For the text-containing cell, return its midpoint in [X, Y] coordinate format. 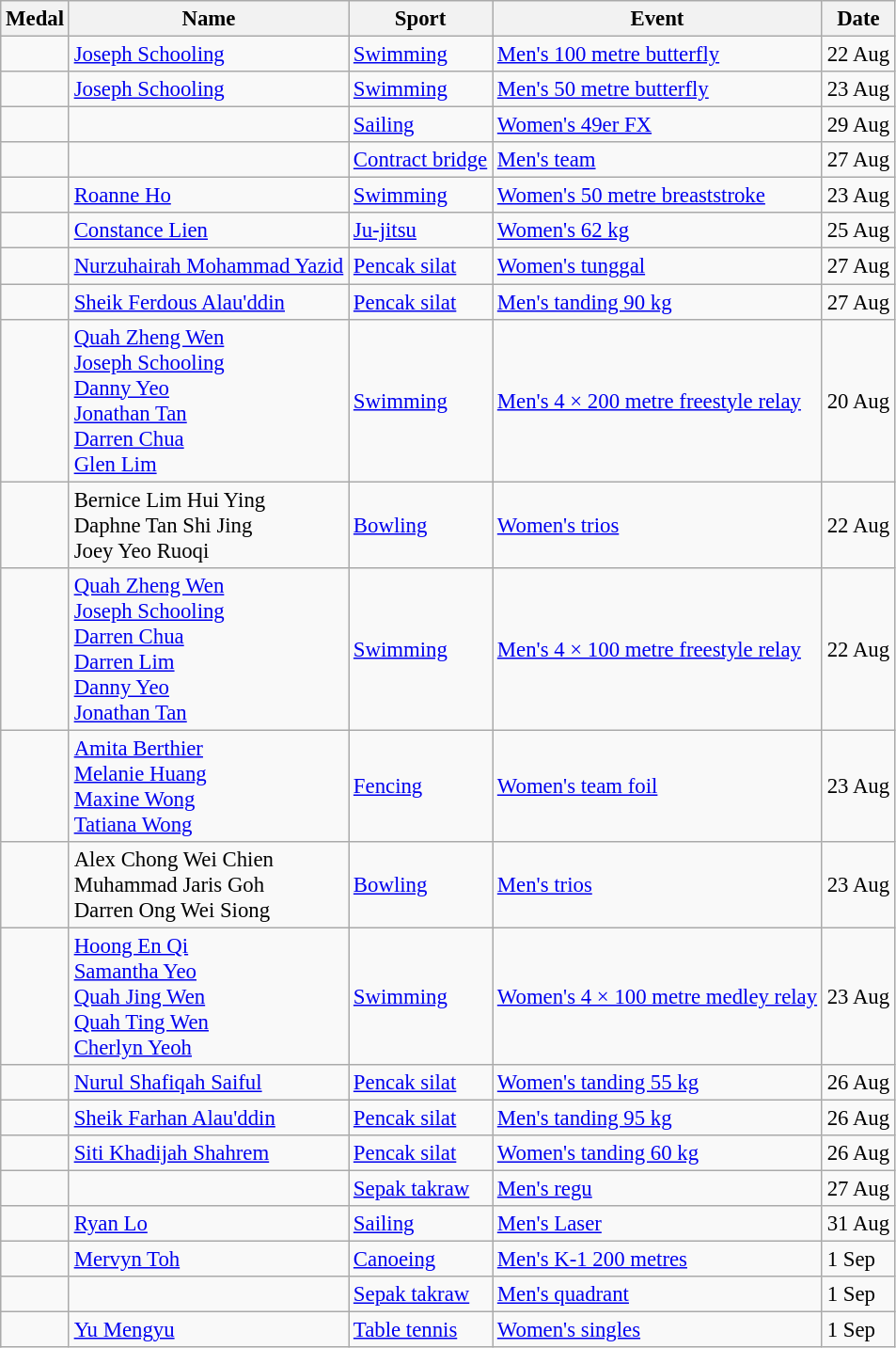
20 Aug [857, 401]
Women's trios [658, 525]
Amita BerthierMelanie HuangMaxine WongTatiana Wong [209, 786]
Roanne Ho [209, 196]
Event [658, 19]
Hoong En QiSamantha YeoQuah Jing WenQuah Ting WenCherlyn Yeoh [209, 996]
Men's 4 × 200 metre freestyle relay [658, 401]
Ju-jitsu [421, 230]
Women's team foil [658, 786]
Men's team [658, 160]
Women's singles [658, 1330]
Sheik Ferdous Alau'ddin [209, 302]
Men's trios [658, 885]
Women's 49er FX [658, 125]
Table tennis [421, 1330]
Women's 4 × 100 metre medley relay [658, 996]
Women's tanding 55 kg [658, 1083]
Men's tanding 95 kg [658, 1118]
Men's tanding 90 kg [658, 302]
Sport [421, 19]
Men's Laser [658, 1224]
Fencing [421, 786]
Mervyn Toh [209, 1260]
Women's tanding 60 kg [658, 1153]
31 Aug [857, 1224]
Nurzuhairah Mohammad Yazid [209, 266]
Men's 100 metre butterfly [658, 55]
Sheik Farhan Alau'ddin [209, 1118]
Bernice Lim Hui YingDaphne Tan Shi JingJoey Yeo Ruoqi [209, 525]
Quah Zheng WenJoseph SchoolingDarren ChuaDarren LimDanny YeoJonathan Tan [209, 649]
Yu Mengyu [209, 1330]
Siti Khadijah Shahrem [209, 1153]
Women's 62 kg [658, 230]
Medal [36, 19]
Canoeing [421, 1260]
25 Aug [857, 230]
Contract bridge [421, 160]
Men's 50 metre butterfly [658, 89]
Name [209, 19]
Constance Lien [209, 230]
Women's tunggal [658, 266]
Quah Zheng WenJoseph SchoolingDanny YeoJonathan TanDarren ChuaGlen Lim [209, 401]
Men's 4 × 100 metre freestyle relay [658, 649]
Nurul Shafiqah Saiful [209, 1083]
Date [857, 19]
Women's 50 metre breaststroke [658, 196]
Alex Chong Wei ChienMuhammad Jaris GohDarren Ong Wei Siong [209, 885]
Ryan Lo [209, 1224]
29 Aug [857, 125]
Men's K-1 200 metres [658, 1260]
Men's regu [658, 1189]
Men's quadrant [658, 1294]
